Output the (X, Y) coordinate of the center of the cell containing the given text.  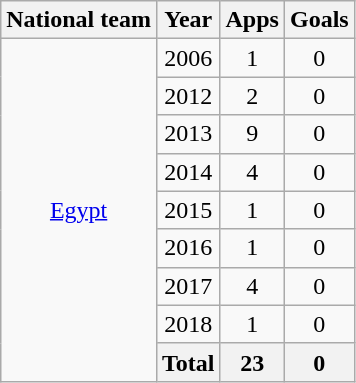
2018 (188, 324)
Total (188, 362)
2013 (188, 134)
9 (252, 134)
2014 (188, 172)
2017 (188, 286)
Apps (252, 20)
National team (79, 20)
Year (188, 20)
Goals (319, 20)
2015 (188, 210)
2006 (188, 58)
2012 (188, 96)
Egypt (79, 210)
23 (252, 362)
2 (252, 96)
2016 (188, 248)
